Identify which cell holds the provided text, then report its (X, Y) central coordinate. 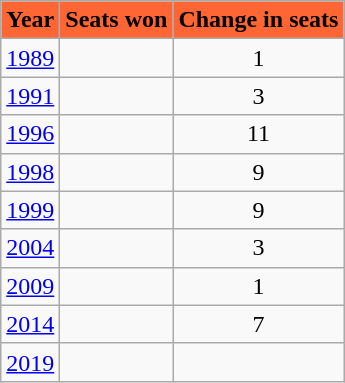
2014 (30, 324)
11 (258, 134)
7 (258, 324)
Year (30, 20)
Seats won (116, 20)
1991 (30, 96)
1989 (30, 58)
1996 (30, 134)
2004 (30, 248)
1998 (30, 172)
Change in seats (258, 20)
1999 (30, 210)
2009 (30, 286)
2019 (30, 362)
